Find where the given text appears and provide that cell's center as [X, Y] coordinate. 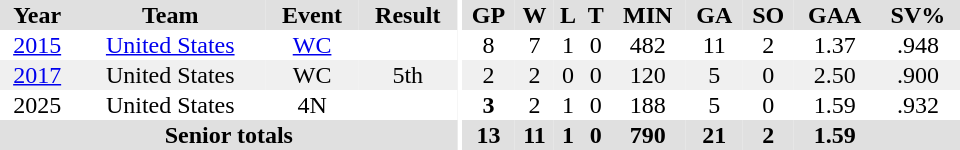
MIN [648, 15]
5th [408, 75]
120 [648, 75]
SO [768, 15]
GP [488, 15]
4N [312, 105]
Result [408, 15]
GAA [835, 15]
7 [534, 45]
.932 [918, 105]
2.50 [835, 75]
L [568, 15]
Event [312, 15]
SV% [918, 15]
T [596, 15]
Team [170, 15]
2025 [37, 105]
8 [488, 45]
3 [488, 105]
21 [714, 135]
Senior totals [229, 135]
Year [37, 15]
GA [714, 15]
13 [488, 135]
482 [648, 45]
.948 [918, 45]
W [534, 15]
.900 [918, 75]
1.37 [835, 45]
2015 [37, 45]
2017 [37, 75]
790 [648, 135]
188 [648, 105]
